Scan for the cell matching the given text and deliver its [X, Y] coordinate at center. 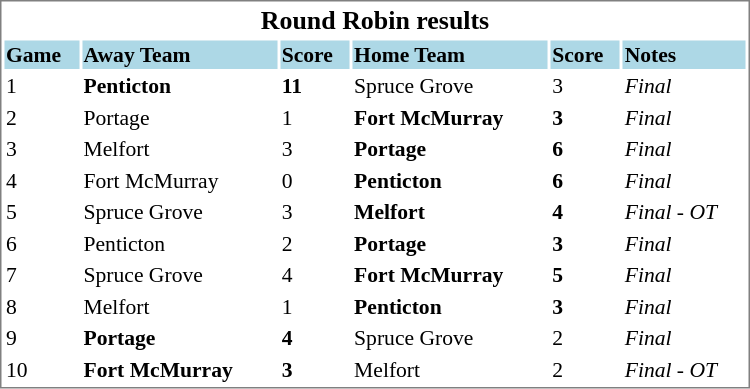
8 [42, 306]
Game [42, 54]
0 [314, 180]
9 [42, 338]
10 [42, 370]
Away Team [180, 54]
7 [42, 275]
Home Team [450, 54]
Round Robin results [374, 20]
Notes [684, 54]
11 [314, 86]
